Identify which cell holds the provided text, then report its (x, y) central coordinate. 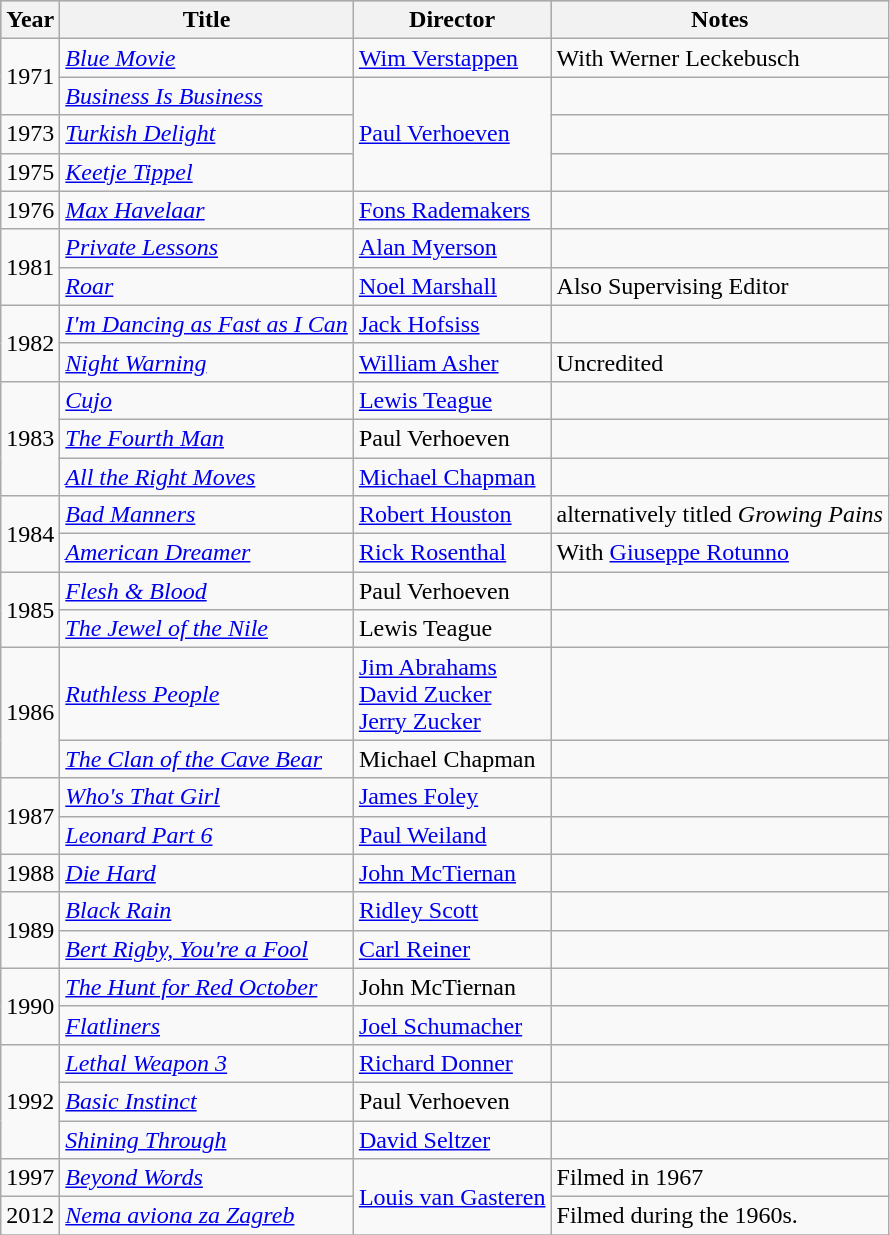
1985 (30, 610)
1975 (30, 172)
1981 (30, 267)
Private Lessons (207, 248)
1971 (30, 77)
1992 (30, 1101)
Also Supervising Editor (720, 286)
Keetje Tippel (207, 172)
The Fourth Man (207, 438)
Beyond Words (207, 1178)
1976 (30, 210)
Ruthless People (207, 694)
David Seltzer (452, 1139)
Die Hard (207, 873)
Bert Rigby, You're a Fool (207, 949)
Filmed during the 1960s. (720, 1216)
The Clan of the Cave Bear (207, 759)
Business Is Business (207, 96)
Blue Movie (207, 58)
Flatliners (207, 1025)
Cujo (207, 400)
1987 (30, 816)
With Giuseppe Rotunno (720, 553)
Fons Rademakers (452, 210)
Jim AbrahamsDavid ZuckerJerry Zucker (452, 694)
Carl Reiner (452, 949)
The Hunt for Red October (207, 987)
Richard Donner (452, 1063)
Shining Through (207, 1139)
I'm Dancing as Fast as I Can (207, 324)
All the Right Moves (207, 477)
The Jewel of the Nile (207, 629)
Jack Hofsiss (452, 324)
Louis van Gasteren (452, 1197)
Rick Rosenthal (452, 553)
1997 (30, 1178)
Flesh & Blood (207, 591)
Wim Verstappen (452, 58)
Uncredited (720, 362)
Notes (720, 20)
Nema aviona za Zagreb (207, 1216)
Joel Schumacher (452, 1025)
Bad Manners (207, 515)
Basic Instinct (207, 1101)
Paul Weiland (452, 835)
Alan Myerson (452, 248)
1973 (30, 134)
James Foley (452, 797)
Leonard Part 6 (207, 835)
Noel Marshall (452, 286)
Black Rain (207, 911)
1990 (30, 1006)
Night Warning (207, 362)
Roar (207, 286)
Title (207, 20)
1988 (30, 873)
William Asher (452, 362)
Max Havelaar (207, 210)
Filmed in 1967 (720, 1178)
Year (30, 20)
Robert Houston (452, 515)
With Werner Leckebusch (720, 58)
Turkish Delight (207, 134)
Ridley Scott (452, 911)
1984 (30, 534)
2012 (30, 1216)
alternatively titled Growing Pains (720, 515)
American Dreamer (207, 553)
1982 (30, 343)
1986 (30, 713)
Director (452, 20)
Who's That Girl (207, 797)
1983 (30, 438)
1989 (30, 930)
Lethal Weapon 3 (207, 1063)
